Output the [x, y] coordinate of the center of the cell containing the given text.  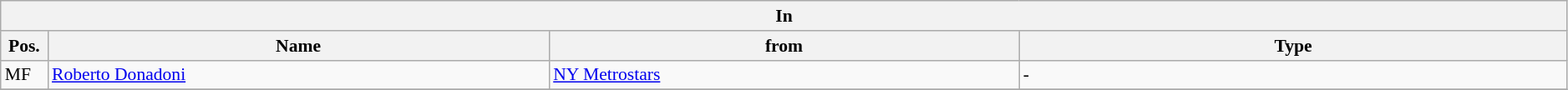
Type [1293, 46]
In [784, 16]
MF [24, 75]
from [784, 46]
Roberto Donadoni [298, 75]
Pos. [24, 46]
Name [298, 46]
NY Metrostars [784, 75]
- [1293, 75]
